Capture the cell that displays the provided text and extract its [x, y] central coordinate. 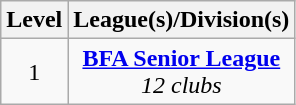
League(s)/Division(s) [182, 20]
1 [34, 72]
BFA Senior League12 clubs [182, 72]
Level [34, 20]
